Capture the cell that displays the provided text and extract its [x, y] central coordinate. 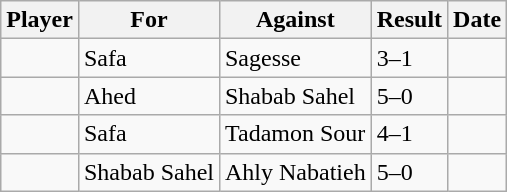
3–1 [409, 58]
Player [40, 20]
For [148, 20]
Sagesse [295, 58]
Date [478, 20]
Against [295, 20]
Result [409, 20]
Ahly Nabatieh [295, 172]
Ahed [148, 96]
Tadamon Sour [295, 134]
4–1 [409, 134]
